Return the (x, y) coordinate for the center point of the cell that contains the specified text.  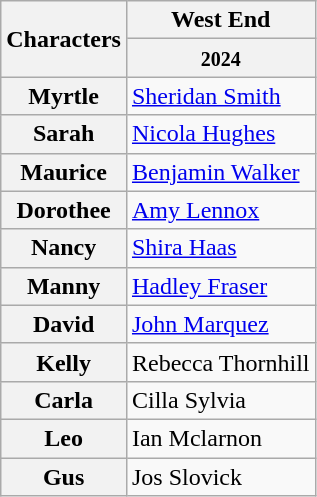
Sarah (64, 134)
Myrtle (64, 96)
Rebecca Thornhill (220, 362)
Sheridan Smith (220, 96)
West End (220, 20)
Gus (64, 477)
Manny (64, 286)
Characters (64, 39)
Jos Slovick (220, 477)
David (64, 324)
Kelly (64, 362)
Maurice (64, 172)
Ian Mclarnon (220, 438)
Shira Haas (220, 248)
Nancy (64, 248)
John Marquez (220, 324)
Carla (64, 400)
Nicola Hughes (220, 134)
Cilla Sylvia (220, 400)
Amy Lennox (220, 210)
Benjamin Walker (220, 172)
Dorothee (64, 210)
2024 (220, 58)
Hadley Fraser (220, 286)
Leo (64, 438)
